For the text-containing cell, return its midpoint in [X, Y] coordinate format. 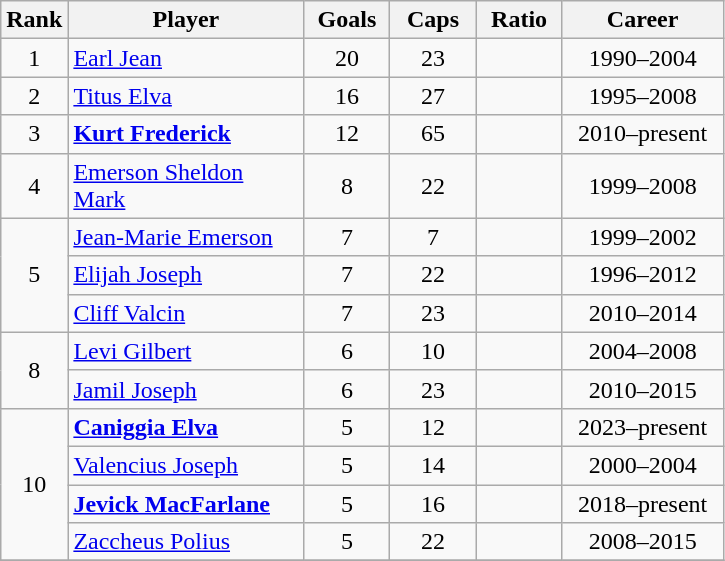
Ratio [519, 20]
Valencius Joseph [186, 465]
1995–2008 [642, 96]
Goals [347, 20]
65 [433, 134]
Caniggia Elva [186, 427]
1990–2004 [642, 58]
Earl Jean [186, 58]
Caps [433, 20]
14 [433, 465]
Titus Elva [186, 96]
2018–present [642, 503]
2 [34, 96]
Jevick MacFarlane [186, 503]
2010–2014 [642, 313]
Emerson Sheldon Mark [186, 186]
Zaccheus Polius [186, 542]
2000–2004 [642, 465]
4 [34, 186]
Career [642, 20]
2010–present [642, 134]
Cliff Valcin [186, 313]
3 [34, 134]
1 [34, 58]
Kurt Frederick [186, 134]
Player [186, 20]
Elijah Joseph [186, 275]
Jamil Joseph [186, 389]
2008–2015 [642, 542]
Levi Gilbert [186, 351]
20 [347, 58]
27 [433, 96]
Rank [34, 20]
1999–2002 [642, 237]
1996–2012 [642, 275]
2004–2008 [642, 351]
2010–2015 [642, 389]
Jean-Marie Emerson [186, 237]
1999–2008 [642, 186]
2023–present [642, 427]
